Output the [X, Y] coordinate of the center of the cell containing the given text.  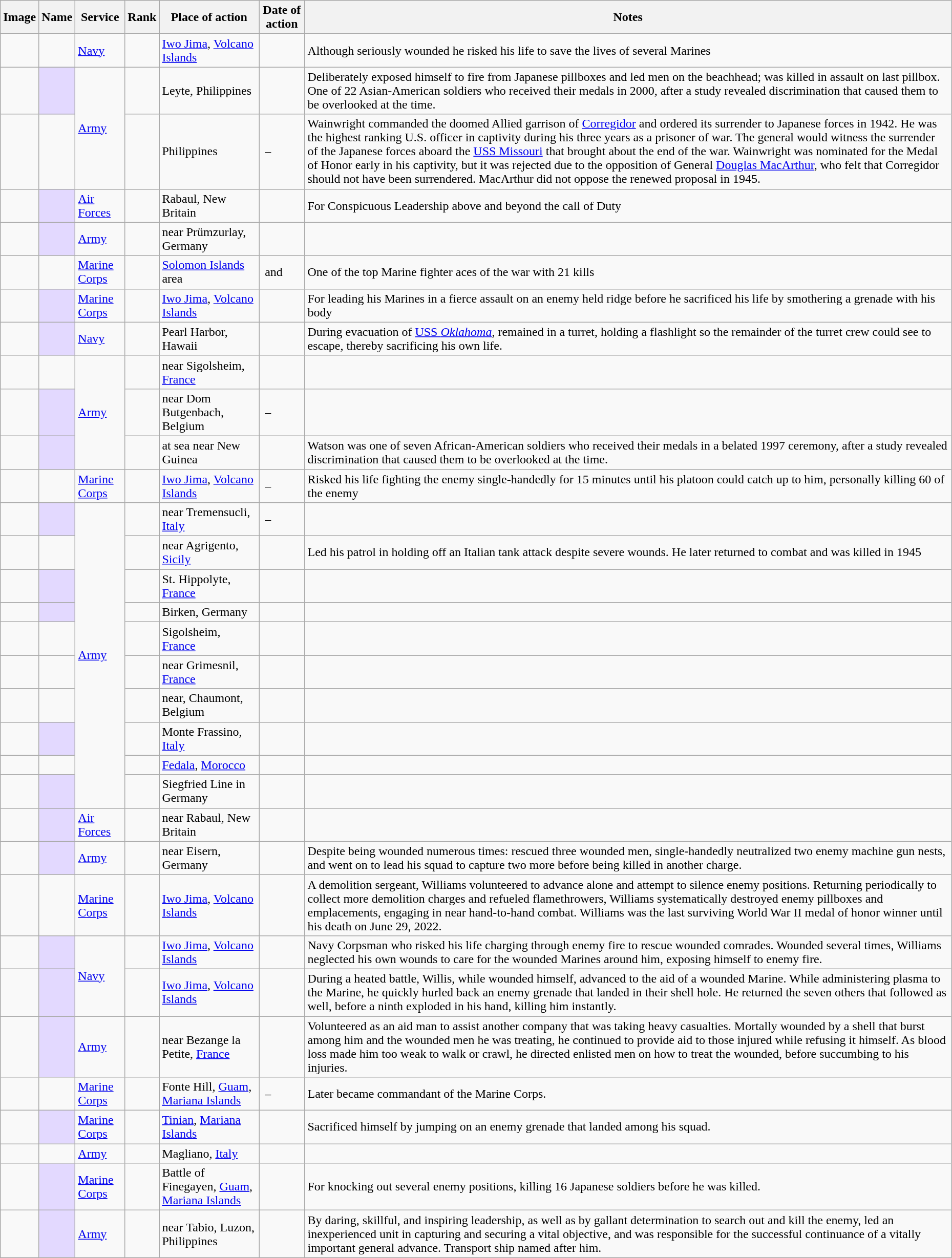
near Agrigento, Sicily [209, 553]
near Grimesnil, France [209, 672]
at sea near New Guinea [209, 453]
Battle of Finegayen, Guam, Mariana Islands [209, 1187]
For knocking out several enemy positions, killing 16 Japanese soldiers before he was killed. [628, 1187]
Date of action [282, 17]
Rank [142, 17]
Name [57, 17]
Although seriously wounded he risked his life to save the lives of several Marines [628, 50]
St. Hippolyte, France [209, 586]
One of the top Marine fighter aces of the war with 21 kills [628, 272]
Image [19, 17]
Place of action [209, 17]
Philippines [209, 152]
near Prümzurlay, Germany [209, 239]
Magliano, Italy [209, 1154]
Birken, Germany [209, 612]
Service [100, 17]
near Bezange la Petite, France [209, 1047]
Rabaul, New Britain [209, 206]
near Sigolsheim, France [209, 372]
Sigolsheim, France [209, 639]
near, Chaumont, Belgium [209, 706]
near Rabaul, New Britain [209, 824]
Notes [628, 17]
near Dom Butgenbach, Belgium [209, 412]
Later became commandant of the Marine Corps. [628, 1094]
Fonte Hill, Guam, Mariana Islands [209, 1094]
and [282, 272]
Led his patrol in holding off an Italian tank attack despite severe wounds. He later returned to combat and was killed in 1945 [628, 553]
Sacrificed himself by jumping on an enemy grenade that landed among his squad. [628, 1127]
near Eisern, Germany [209, 858]
Siegfried Line in Germany [209, 792]
Fedala, Morocco [209, 765]
For leading his Marines in a fierce assault on an enemy held ridge before he sacrificed his life by smothering a grenade with his body [628, 305]
Leyte, Philippines [209, 91]
Pearl Harbor, Hawaii [209, 339]
Risked his life fighting the enemy single-handedly for 15 minutes until his platoon could catch up to him, personally killing 60 of the enemy [628, 485]
Tinian, Mariana Islands [209, 1127]
near Tabio, Luzon, Philippines [209, 1234]
near Tremensucli, Italy [209, 519]
For Conspicuous Leadership above and beyond the call of Duty [628, 206]
Solomon Islands area [209, 272]
Monte Frassino, Italy [209, 738]
